Return [x, y] of the center of cell containing provided text 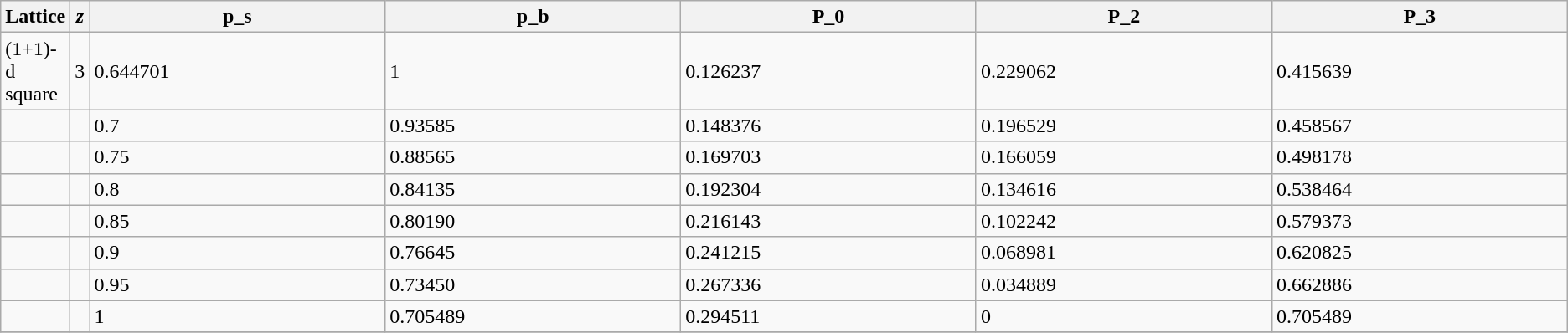
0.166059 [1124, 157]
0.034889 [1124, 284]
0.458567 [1419, 126]
0.644701 [238, 71]
0.73450 [533, 284]
Lattice [35, 17]
0.7 [238, 126]
z [80, 17]
0.579373 [1419, 221]
0.169703 [829, 157]
0.415639 [1419, 71]
(1+1)-d square [35, 71]
0.068981 [1124, 253]
0 [1124, 316]
0.267336 [829, 284]
0.85 [238, 221]
p_s [238, 17]
0.196529 [1124, 126]
0.134616 [1124, 189]
3 [80, 71]
0.8 [238, 189]
0.192304 [829, 189]
0.76645 [533, 253]
P_2 [1124, 17]
0.620825 [1419, 253]
0.88565 [533, 157]
0.498178 [1419, 157]
0.93585 [533, 126]
P_3 [1419, 17]
0.80190 [533, 221]
p_b [533, 17]
0.102242 [1124, 221]
0.538464 [1419, 189]
0.9 [238, 253]
0.229062 [1124, 71]
0.241215 [829, 253]
0.148376 [829, 126]
0.84135 [533, 189]
0.75 [238, 157]
0.294511 [829, 316]
0.662886 [1419, 284]
P_0 [829, 17]
0.216143 [829, 221]
0.126237 [829, 71]
0.95 [238, 284]
